Extract the (X, Y) coordinate from the center of the cell holding the provided text.  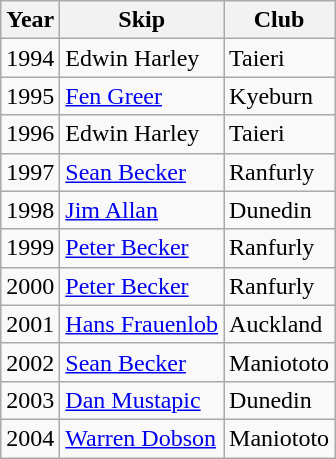
Warren Dobson (142, 438)
2002 (30, 362)
1996 (30, 134)
Club (280, 20)
Kyeburn (280, 96)
1997 (30, 172)
Jim Allan (142, 210)
1995 (30, 96)
2000 (30, 286)
1998 (30, 210)
1999 (30, 248)
1994 (30, 58)
2003 (30, 400)
Fen Greer (142, 96)
Dan Mustapic (142, 400)
Hans Frauenlob (142, 324)
2001 (30, 324)
Year (30, 20)
2004 (30, 438)
Skip (142, 20)
Auckland (280, 324)
